Pinpoint the cell where the given text exists, returning its (X, Y) midpoint coordinate. 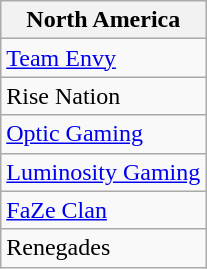
FaZe Clan (104, 210)
Rise Nation (104, 96)
Team Envy (104, 58)
Optic Gaming (104, 134)
North America (104, 20)
Renegades (104, 248)
Luminosity Gaming (104, 172)
